Detect which cell encompasses the target text, then output its (x, y) center coordinate. 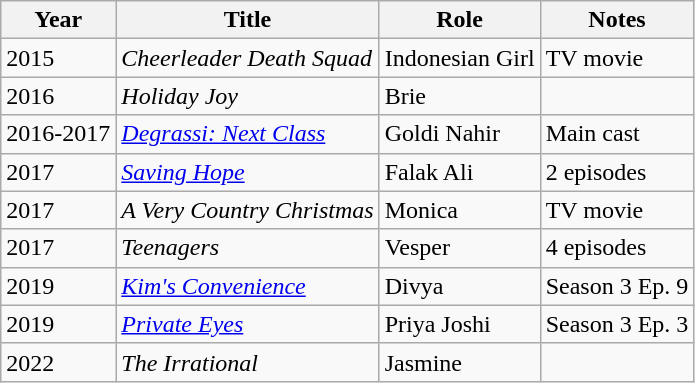
Vesper (460, 248)
Season 3 Ep. 3 (617, 324)
Cheerleader Death Squad (248, 58)
2 episodes (617, 172)
Monica (460, 210)
Divya (460, 286)
A Very Country Christmas (248, 210)
Brie (460, 96)
Goldi Nahir (460, 134)
Falak Ali (460, 172)
The Irrational (248, 362)
Indonesian Girl (460, 58)
Kim's Convenience (248, 286)
4 episodes (617, 248)
Private Eyes (248, 324)
Season 3 Ep. 9 (617, 286)
Degrassi: Next Class (248, 134)
Main cast (617, 134)
2016 (58, 96)
Jasmine (460, 362)
2016-2017 (58, 134)
Priya Joshi (460, 324)
Year (58, 20)
Saving Hope (248, 172)
Notes (617, 20)
Role (460, 20)
2015 (58, 58)
2022 (58, 362)
Teenagers (248, 248)
Holiday Joy (248, 96)
Title (248, 20)
